Pinpoint the cell where the given text exists, returning its (X, Y) midpoint coordinate. 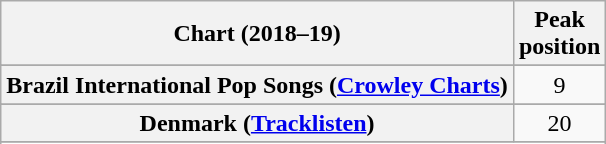
Brazil International Pop Songs (Crowley Charts) (258, 85)
9 (559, 85)
Peakposition (559, 34)
Chart (2018–19) (258, 34)
Denmark (Tracklisten) (258, 123)
20 (559, 123)
